Return the [X, Y] coordinate for the center point of the cell that contains the specified text.  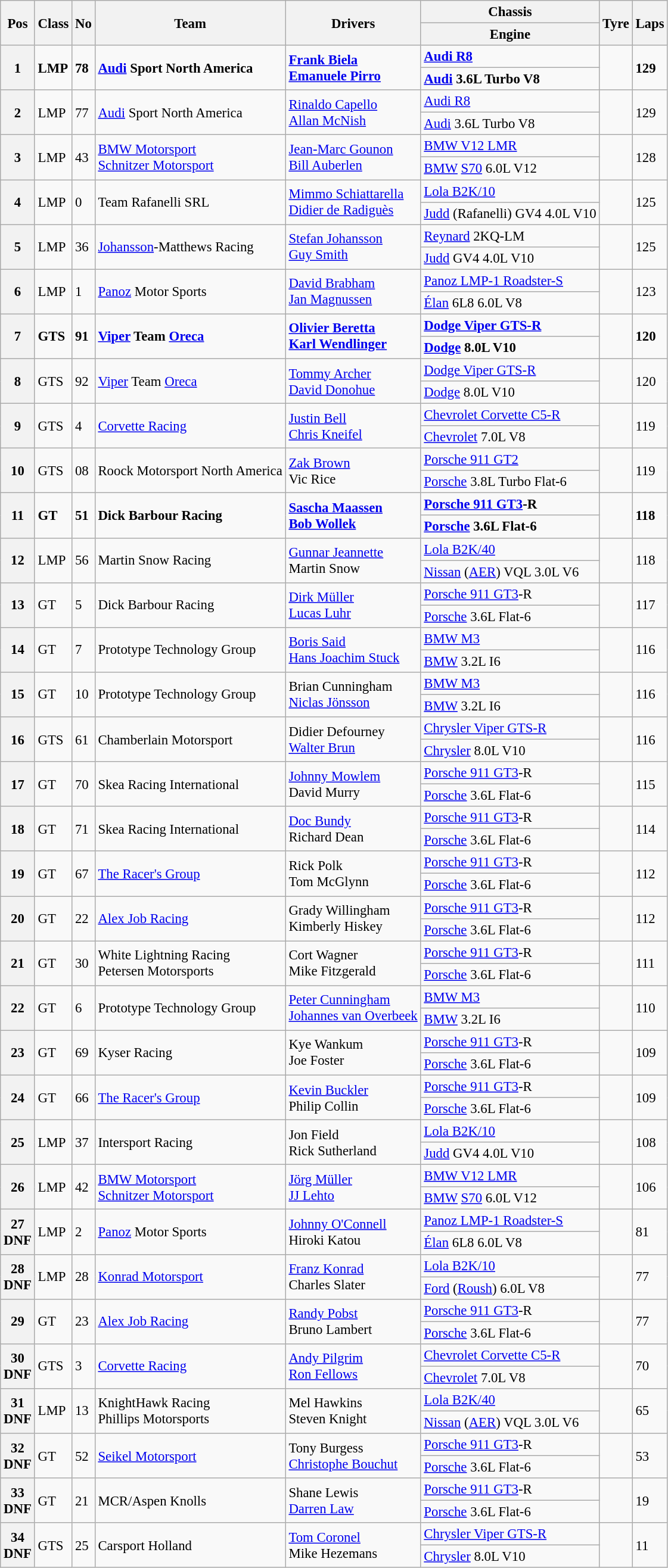
27DNF [18, 1232]
81 [650, 1232]
Cort Wagner Mike Fitzgerald [353, 964]
114 [650, 829]
08 [83, 470]
Pos [18, 23]
Engine [510, 35]
123 [650, 292]
30 [83, 964]
Kevin Buckler Philip Collin [353, 1097]
Shane Lewis Darren Law [353, 1501]
Team Rafanelli SRL [190, 202]
Peter Cunningham Johannes van Overbeek [353, 1008]
Ford (Roush) 6.0L V8 [510, 1288]
Brian Cunningham Niclas Jönsson [353, 694]
69 [83, 1053]
115 [650, 784]
20 [18, 918]
128 [650, 157]
51 [83, 516]
32DNF [18, 1455]
Randy Pobst Bruno Lambert [353, 1321]
Kye Wankum Joe Foster [353, 1053]
Jean-Marc Gounon Bill Auberlen [353, 157]
Class [54, 23]
31DNF [18, 1411]
Team [190, 23]
Franz Konrad Charles Slater [353, 1277]
Judd (Rafanelli) GV4 4.0L V10 [510, 213]
92 [83, 381]
Tom Coronel Mike Hezemans [353, 1545]
37 [83, 1142]
MCR/Aspen Knolls [190, 1501]
Olivier Beretta Karl Wendlinger [353, 336]
Drivers [353, 23]
Zak Brown Vic Rice [353, 470]
43 [83, 157]
34DNF [18, 1545]
15 [18, 694]
Rinaldo Capello Allan McNish [353, 112]
52 [83, 1455]
33DNF [18, 1501]
56 [83, 560]
71 [83, 829]
Frank Biela Emanuele Pirro [353, 68]
Boris Said Hans Joachim Stuck [353, 650]
Roock Motorsport North America [190, 470]
14 [18, 650]
42 [83, 1187]
Reynard 2KQ-LM [510, 236]
0 [83, 202]
17 [18, 784]
36 [83, 247]
Mel Hawkins Steven Knight [353, 1411]
No [83, 23]
28 [83, 1277]
Chamberlain Motorsport [190, 740]
Porsche 3.8L Turbo Flat-6 [510, 482]
Johnny Mowlem David Murry [353, 784]
53 [650, 1455]
Justin Bell Chris Kneifel [353, 426]
24 [18, 1097]
26 [18, 1187]
Martin Snow Racing [190, 560]
Didier Defourney Walter Brun [353, 740]
Intersport Racing [190, 1142]
Rick Polk Tom McGlynn [353, 874]
Konrad Motorsport [190, 1277]
Tommy Archer David Donohue [353, 381]
Tyre [616, 23]
9 [18, 426]
91 [83, 336]
110 [650, 1008]
78 [83, 68]
Gunnar Jeannette Martin Snow [353, 560]
28DNF [18, 1277]
16 [18, 740]
Jörg Müller JJ Lehto [353, 1187]
Chassis [510, 12]
111 [650, 964]
Dirk Müller Lucas Luhr [353, 605]
66 [83, 1097]
Carsport Holland [190, 1545]
108 [650, 1142]
Porsche 911 GT2 [510, 460]
Kyser Racing [190, 1053]
8 [18, 381]
12 [18, 560]
KnightHawk Racing Phillips Motorsports [190, 1411]
Doc Bundy Richard Dean [353, 829]
Johnny O'Connell Hiroki Katou [353, 1232]
67 [83, 874]
Stefan Johansson Guy Smith [353, 247]
65 [650, 1411]
Tony Burgess Christophe Bouchut [353, 1455]
Sascha Maassen Bob Wollek [353, 516]
30DNF [18, 1366]
David Brabham Jan Magnussen [353, 292]
29 [18, 1321]
Jon Field Rick Sutherland [353, 1142]
Johansson-Matthews Racing [190, 247]
White Lightning Racing Petersen Motorsports [190, 964]
Grady Willingham Kimberly Hiskey [353, 918]
117 [650, 605]
61 [83, 740]
18 [18, 829]
Laps [650, 23]
Andy Pilgrim Ron Fellows [353, 1366]
106 [650, 1187]
Mimmo Schiattarella Didier de Radiguès [353, 202]
Seikel Motorsport [190, 1455]
